Search for the cell housing the specified text and yield its (x, y) center coordinate. 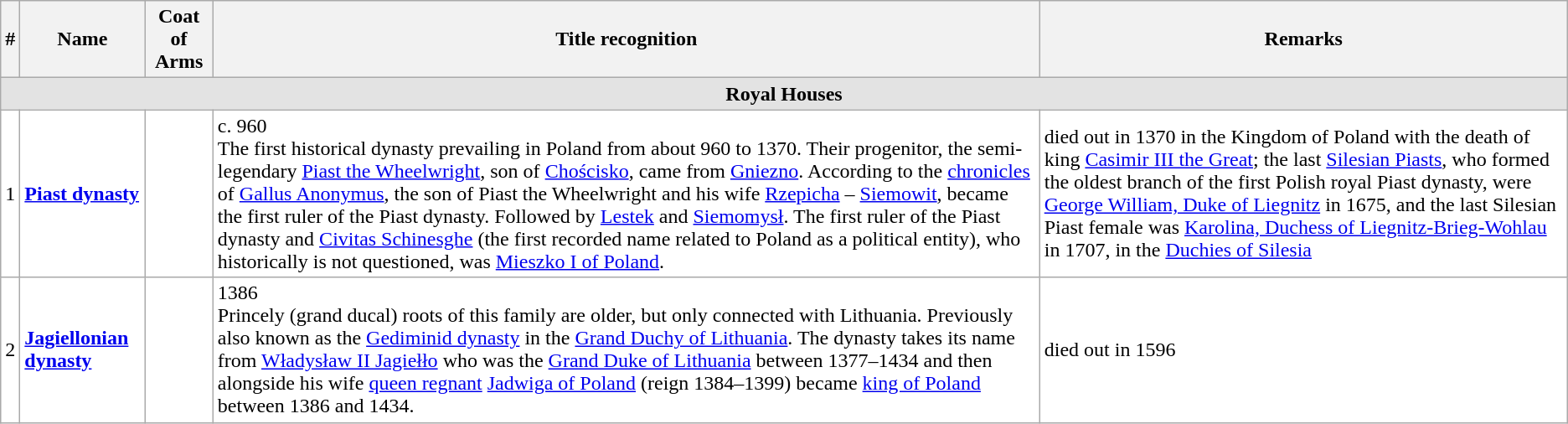
Royal Houses (784, 94)
Name (82, 39)
Title recognition (627, 39)
Remarks (1303, 39)
Piast dynasty (82, 194)
2 (10, 350)
died out in 1596 (1303, 350)
Jagiellonian dynasty (82, 350)
# (10, 39)
1 (10, 194)
Coat of Arms (179, 39)
